Locate the cell with the specified text and output its (X, Y) center coordinate. 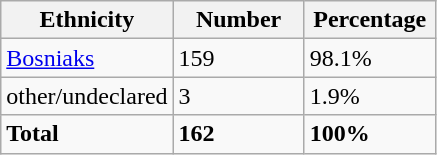
Percentage (370, 20)
Bosniaks (87, 58)
3 (238, 96)
98.1% (370, 58)
other/undeclared (87, 96)
162 (238, 134)
159 (238, 58)
Total (87, 134)
Ethnicity (87, 20)
Number (238, 20)
1.9% (370, 96)
100% (370, 134)
